Return [X, Y] of the center of cell containing provided text 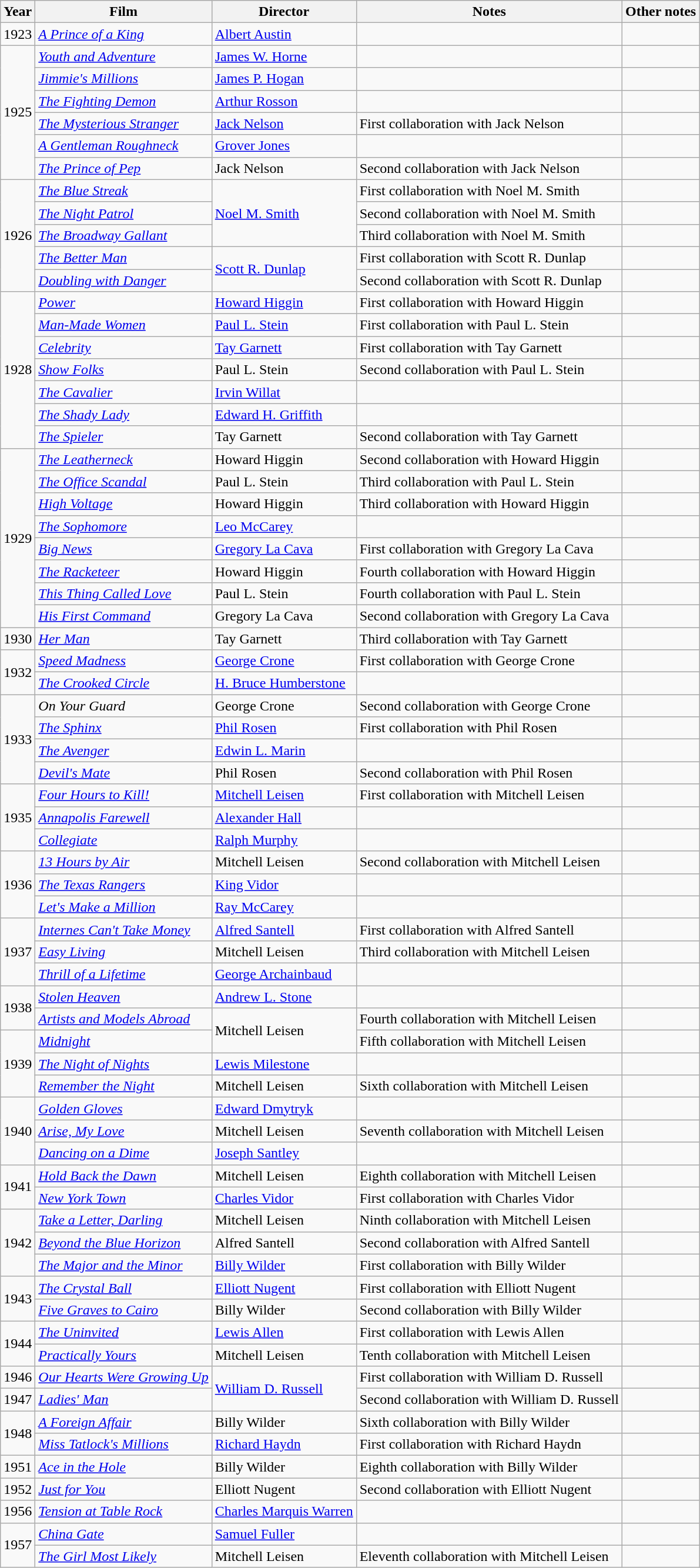
Youth and Adventure [123, 56]
Second collaboration with Scott R. Dunlap [489, 281]
First collaboration with Paul L. Stein [489, 325]
1943 [18, 1299]
Let's Make a Million [123, 907]
First collaboration with Phil Rosen [489, 728]
1940 [18, 1131]
Edward H. Griffith [284, 415]
Internes Can't Take Money [123, 929]
Speed Madness [123, 661]
Remember the Night [123, 1086]
On Your Guard [123, 706]
Ray McCarey [284, 907]
The Crystal Ball [123, 1287]
Golden Gloves [123, 1109]
Doubling with Danger [123, 281]
1956 [18, 1512]
Second collaboration with Phil Rosen [489, 773]
Arthur Rosson [284, 101]
The Leatherneck [123, 459]
First collaboration with Gregory La Cava [489, 549]
James W. Horne [284, 56]
1936 [18, 885]
1941 [18, 1187]
Alexander Hall [284, 818]
Grover Jones [284, 146]
1933 [18, 739]
Ladies' Man [123, 1400]
Second collaboration with Tay Garnett [489, 437]
First collaboration with Billy Wilder [489, 1265]
Seventh collaboration with Mitchell Leisen [489, 1131]
1925 [18, 112]
The Cavalier [123, 392]
Stolen Heaven [123, 997]
Second collaboration with Gregory La Cava [489, 616]
Sixth collaboration with Billy Wilder [489, 1422]
The Night Patrol [123, 213]
Fourth collaboration with Paul L. Stein [489, 593]
1929 [18, 538]
Other notes [661, 12]
Second collaboration with Paul L. Stein [489, 370]
Fourth collaboration with Mitchell Leisen [489, 1019]
Our Hearts Were Growing Up [123, 1377]
The Broadway Gallant [123, 235]
Second collaboration with George Crone [489, 706]
George Archainbaud [284, 974]
Albert Austin [284, 34]
Celebrity [123, 348]
First collaboration with Mitchell Leisen [489, 795]
His First Command [123, 616]
Arise, My Love [123, 1131]
First collaboration with Noel M. Smith [489, 191]
Dancing on a Dime [123, 1153]
Eighth collaboration with Billy Wilder [489, 1467]
Eighth collaboration with Mitchell Leisen [489, 1176]
Power [123, 303]
The Spieler [123, 437]
The Crooked Circle [123, 683]
First collaboration with Tay Garnett [489, 348]
First collaboration with Alfred Santell [489, 929]
Man-Made Women [123, 325]
Director [284, 12]
Lewis Milestone [284, 1064]
Her Man [123, 638]
Second collaboration with Alfred Santell [489, 1243]
1937 [18, 952]
Richard Haydn [284, 1444]
1942 [18, 1243]
High Voltage [123, 504]
The Blue Streak [123, 191]
Beyond the Blue Horizon [123, 1243]
1928 [18, 370]
Third collaboration with Mitchell Leisen [489, 952]
First collaboration with Charles Vidor [489, 1198]
1923 [18, 34]
First collaboration with Scott R. Dunlap [489, 258]
Take a Letter, Darling [123, 1220]
Charles Vidor [284, 1198]
Eleventh collaboration with Mitchell Leisen [489, 1556]
Notes [489, 12]
1938 [18, 1008]
Year [18, 12]
Collegiate [123, 840]
Second collaboration with Noel M. Smith [489, 213]
Just for You [123, 1489]
Noel M. Smith [284, 213]
1932 [18, 672]
Artists and Models Abroad [123, 1019]
Edwin L. Marin [284, 750]
Tenth collaboration with Mitchell Leisen [489, 1355]
First collaboration with Howard Higgin [489, 303]
The Fighting Demon [123, 101]
King Vidor [284, 885]
Fifth collaboration with Mitchell Leisen [489, 1042]
1944 [18, 1343]
Second collaboration with William D. Russell [489, 1400]
Lewis Allen [284, 1332]
The Sophomore [123, 526]
New York Town [123, 1198]
Thrill of a Lifetime [123, 974]
Miss Tatlock's Millions [123, 1444]
1952 [18, 1489]
The Uninvited [123, 1332]
1926 [18, 235]
Ralph Murphy [284, 840]
1947 [18, 1400]
Sixth collaboration with Mitchell Leisen [489, 1086]
The Shady Lady [123, 415]
A Foreign Affair [123, 1422]
The Avenger [123, 750]
1948 [18, 1433]
Edward Dmytryk [284, 1109]
Ninth collaboration with Mitchell Leisen [489, 1220]
The Office Scandal [123, 482]
First collaboration with Jack Nelson [489, 124]
Andrew L. Stone [284, 997]
Scott R. Dunlap [284, 269]
Leo McCarey [284, 526]
Annapolis Farewell [123, 818]
A Gentleman Roughneck [123, 146]
First collaboration with Richard Haydn [489, 1444]
China Gate [123, 1534]
1957 [18, 1545]
The Texas Rangers [123, 885]
Irvin Willat [284, 392]
The Major and the Minor [123, 1265]
1935 [18, 818]
Four Hours to Kill! [123, 795]
First collaboration with Elliott Nugent [489, 1287]
The Mysterious Stranger [123, 124]
Second collaboration with Jack Nelson [489, 168]
1951 [18, 1467]
Third collaboration with Howard Higgin [489, 504]
Second collaboration with Howard Higgin [489, 459]
This Thing Called Love [123, 593]
Jimmie's Millions [123, 79]
Easy Living [123, 952]
First collaboration with William D. Russell [489, 1377]
First collaboration with Lewis Allen [489, 1332]
Show Folks [123, 370]
Third collaboration with Tay Garnett [489, 638]
The Prince of Pep [123, 168]
The Sphinx [123, 728]
13 Hours by Air [123, 862]
Fourth collaboration with Howard Higgin [489, 571]
Samuel Fuller [284, 1534]
Film [123, 12]
The Racketeer [123, 571]
H. Bruce Humberstone [284, 683]
Joseph Santley [284, 1153]
James P. Hogan [284, 79]
Third collaboration with Noel M. Smith [489, 235]
1930 [18, 638]
Devil's Mate [123, 773]
Second collaboration with Mitchell Leisen [489, 862]
Second collaboration with Elliott Nugent [489, 1489]
Midnight [123, 1042]
A Prince of a King [123, 34]
Practically Yours [123, 1355]
Third collaboration with Paul L. Stein [489, 482]
1946 [18, 1377]
Ace in the Hole [123, 1467]
Tension at Table Rock [123, 1512]
Hold Back the Dawn [123, 1176]
William D. Russell [284, 1389]
First collaboration with George Crone [489, 661]
Second collaboration with Billy Wilder [489, 1310]
The Better Man [123, 258]
The Night of Nights [123, 1064]
The Girl Most Likely [123, 1556]
1939 [18, 1064]
Five Graves to Cairo [123, 1310]
Charles Marquis Warren [284, 1512]
Big News [123, 549]
